Scan for the cell matching the given text and deliver its [X, Y] coordinate at center. 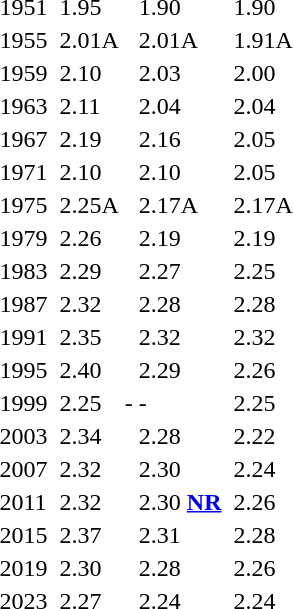
2.40 [89, 370]
2.11 [89, 106]
2.37 [89, 535]
2.04 [180, 106]
2.17A [180, 205]
2.34 [89, 436]
2.27 [180, 271]
2.16 [180, 139]
2.25A [89, 205]
2.31 [180, 535]
2.03 [180, 73]
2.25 [89, 403]
2.30 NR [180, 502]
2.35 [89, 337]
2.26 [89, 238]
